Determine the (x, y) coordinate at the center of the cell enclosing the given text.  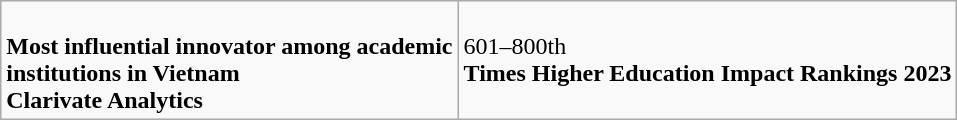
Most influential innovator among academicinstitutions in VietnamClarivate Analytics (230, 60)
601–800thTimes Higher Education Impact Rankings 2023 (708, 60)
